For the text-containing cell, return its midpoint in (X, Y) coordinate format. 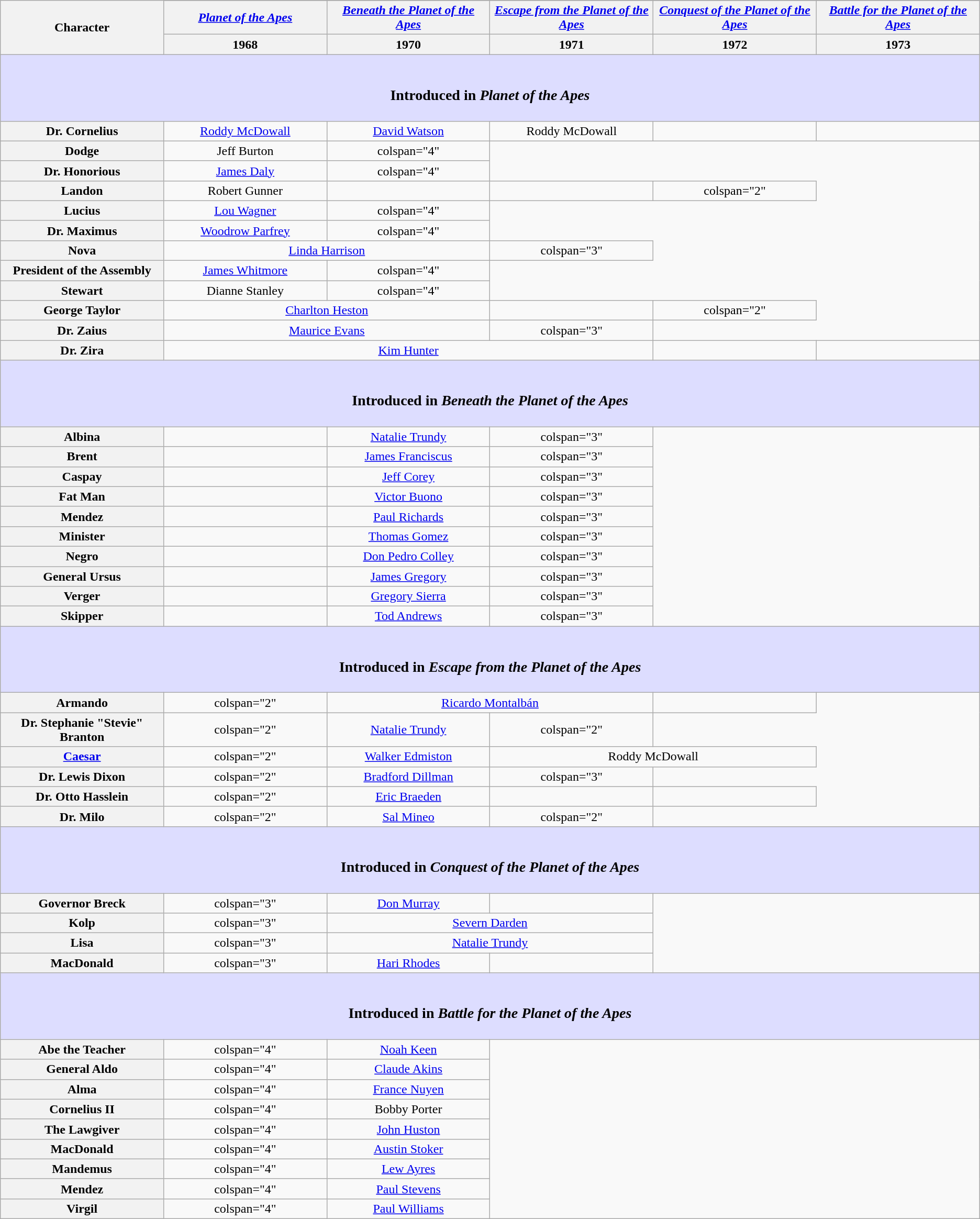
Thomas Gomez (408, 536)
Dianne Stanley (245, 291)
Dr. Otto Hasslein (82, 796)
Skipper (82, 616)
General Ursus (82, 577)
Woodrow Parfrey (245, 230)
Dr. Milo (82, 816)
Introduced in Battle for the Planet of the Apes (490, 1006)
James Daly (245, 171)
Introduced in Planet of the Apes (490, 88)
Minister (82, 536)
Tod Andrews (408, 616)
President of the Assembly (82, 271)
Gregory Sierra (408, 596)
Paul Richards (408, 516)
1970 (408, 45)
Character (82, 27)
Claude Akins (408, 1069)
Dr. Cornelius (82, 131)
Victor Buono (408, 496)
Caspay (82, 476)
Lou Wagner (245, 210)
Verger (82, 596)
Lucius (82, 210)
Severn Darden (490, 923)
Fat Man (82, 496)
John Huston (408, 1129)
Dodge (82, 151)
Battle for the Planet of the Apes (898, 18)
1968 (245, 45)
Beneath the Planet of the Apes (408, 18)
Noah Keen (408, 1049)
Robert Gunner (245, 191)
Ricardo Montalbán (490, 703)
France Nuyen (408, 1089)
Albina (82, 437)
Maurice Evans (327, 330)
Nova (82, 250)
General Aldo (82, 1069)
1973 (898, 45)
Governor Breck (82, 903)
David Watson (408, 131)
Eric Braeden (408, 796)
Dr. Lewis Dixon (82, 777)
Armando (82, 703)
Don Murray (408, 903)
Linda Harrison (327, 250)
Walker Edmiston (408, 757)
Dr. Stephanie "Stevie" Branton (82, 730)
Conquest of the Planet of the Apes (735, 18)
Alma (82, 1089)
George Taylor (82, 311)
1972 (735, 45)
James Gregory (408, 577)
Paul Williams (408, 1209)
Kim Hunter (408, 350)
Lisa (82, 943)
Cornelius II (82, 1109)
Dr. Zira (82, 350)
Don Pedro Colley (408, 556)
Bobby Porter (408, 1109)
Virgil (82, 1209)
Kolp (82, 923)
Abe the Teacher (82, 1049)
James Franciscus (408, 457)
Paul Stevens (408, 1189)
Mandemus (82, 1169)
James Whitmore (245, 271)
Negro (82, 556)
Austin Stoker (408, 1149)
Brent (82, 457)
Bradford Dillman (408, 777)
Caesar (82, 757)
Introduced in Beneath the Planet of the Apes (490, 394)
Dr. Zaius (82, 330)
Sal Mineo (408, 816)
Landon (82, 191)
Charlton Heston (327, 311)
Stewart (82, 291)
Dr. Honorious (82, 171)
Planet of the Apes (245, 18)
Lew Ayres (408, 1169)
Jeff Burton (245, 151)
Jeff Corey (408, 476)
The Lawgiver (82, 1129)
Escape from the Planet of the Apes (572, 18)
Dr. Maximus (82, 230)
Hari Rhodes (408, 963)
Introduced in Conquest of the Planet of the Apes (490, 860)
1971 (572, 45)
Introduced in Escape from the Planet of the Apes (490, 660)
